Return the (X, Y) coordinate for the center point of the cell that contains the specified text.  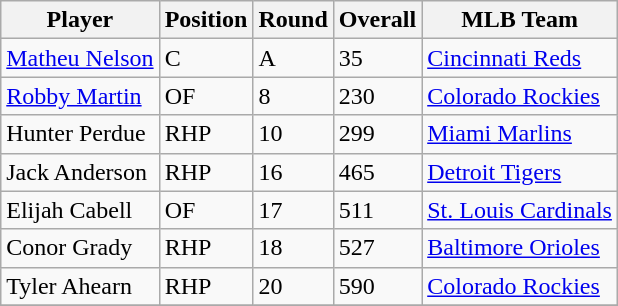
Cincinnati Reds (520, 58)
Elijah Cabell (80, 210)
Conor Grady (80, 248)
Overall (377, 20)
Miami Marlins (520, 134)
Jack Anderson (80, 172)
Baltimore Orioles (520, 248)
St. Louis Cardinals (520, 210)
465 (377, 172)
18 (293, 248)
Hunter Perdue (80, 134)
16 (293, 172)
20 (293, 286)
Detroit Tigers (520, 172)
511 (377, 210)
35 (377, 58)
17 (293, 210)
MLB Team (520, 20)
8 (293, 96)
Matheu Nelson (80, 58)
Round (293, 20)
590 (377, 286)
Player (80, 20)
C (206, 58)
527 (377, 248)
Tyler Ahearn (80, 286)
299 (377, 134)
10 (293, 134)
230 (377, 96)
A (293, 58)
Position (206, 20)
Robby Martin (80, 96)
